Locate the cell with the specified text and output its (x, y) center coordinate. 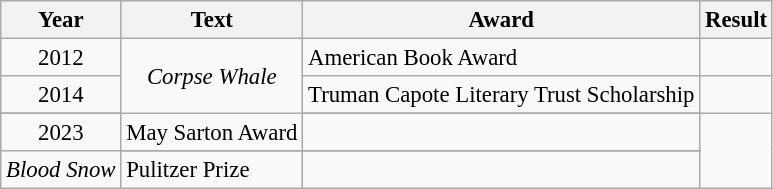
Truman Capote Literary Trust Scholarship (502, 95)
Year (61, 20)
Text (212, 20)
2023 (61, 133)
Blood Snow (61, 170)
Result (736, 20)
2012 (61, 58)
American Book Award (502, 58)
May Sarton Award (212, 133)
Pulitzer Prize (212, 170)
Award (502, 20)
2014 (61, 95)
Corpse Whale (212, 76)
